Determine the [x, y] coordinate at the center of the cell enclosing the given text.  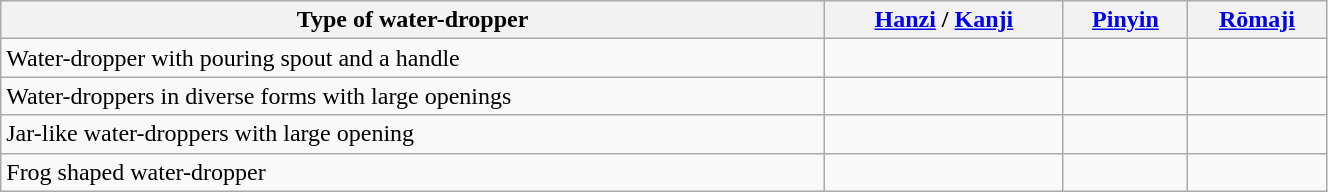
Frog shaped water-dropper [413, 172]
Pinyin [1125, 20]
Type of water-dropper [413, 20]
Water-dropper with pouring spout and a handle [413, 58]
Water-droppers in diverse forms with large openings [413, 96]
Jar-like water-droppers with large opening [413, 134]
Rōmaji [1256, 20]
Hanzi / Kanji [944, 20]
